Determine the [X, Y] coordinate at the center of the cell enclosing the given text.  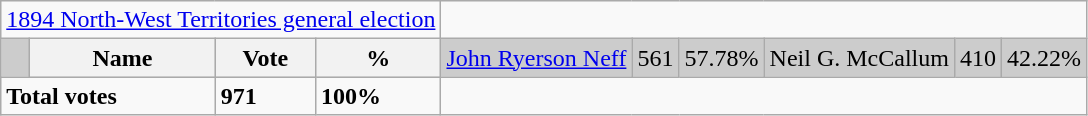
1894 North-West Territories general election [221, 20]
Total votes [108, 96]
971 [265, 96]
42.22% [1044, 58]
John Ryerson Neff [536, 58]
Name [123, 58]
561 [656, 58]
Vote [265, 58]
Neil G. McCallum [859, 58]
% [378, 58]
100% [378, 96]
57.78% [722, 58]
410 [978, 58]
